Detect which cell encompasses the target text, then output its [X, Y] center coordinate. 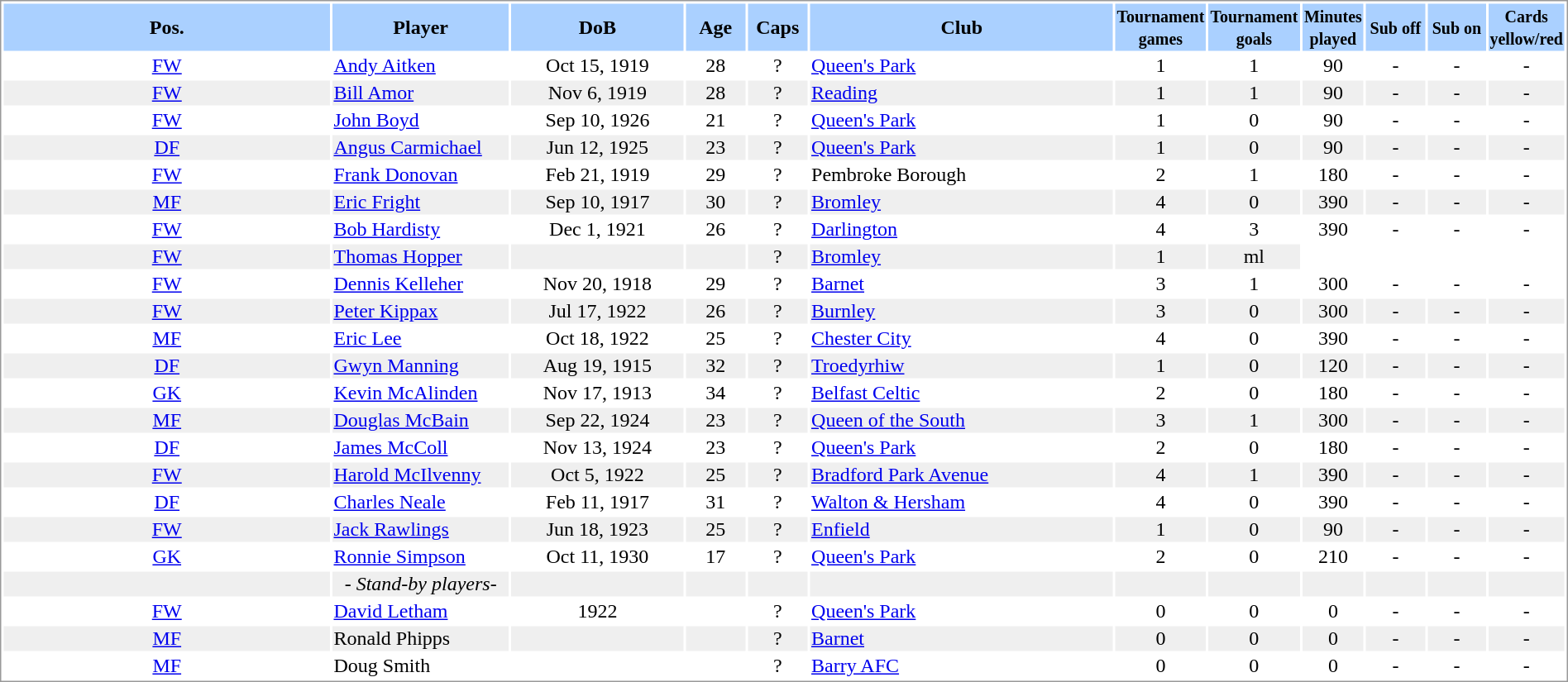
Club [962, 26]
Cardsyellow/red [1527, 26]
Caps [777, 26]
Tournamentgoals [1254, 26]
Angus Carmichael [420, 148]
Gwyn Manning [420, 366]
Queen of the South [962, 421]
Pembroke Borough [962, 174]
Tournamentgames [1161, 26]
210 [1333, 556]
Jack Rawlings [420, 530]
Kevin McAlinden [420, 393]
Player [420, 26]
Enfield [962, 530]
Sep 10, 1917 [597, 203]
30 [715, 203]
Andy Aitken [420, 65]
Nov 6, 1919 [597, 93]
Sep 10, 1926 [597, 120]
Jun 18, 1923 [597, 530]
34 [715, 393]
Frank Donovan [420, 174]
Belfast Celtic [962, 393]
120 [1333, 366]
Sub on [1457, 26]
Doug Smith [420, 665]
Dennis Kelleher [420, 284]
Barry AFC [962, 665]
Bradford Park Avenue [962, 475]
Bill Amor [420, 93]
Sep 22, 1924 [597, 421]
Nov 13, 1924 [597, 447]
Ronald Phipps [420, 639]
21 [715, 120]
Thomas Hopper [420, 257]
ml [1254, 257]
Eric Lee [420, 338]
Charles Neale [420, 502]
DoB [597, 26]
Feb 11, 1917 [597, 502]
James McColl [420, 447]
John Boyd [420, 120]
Feb 21, 1919 [597, 174]
Harold McIlvenny [420, 475]
31 [715, 502]
Chester City [962, 338]
Jun 12, 1925 [597, 148]
David Letham [420, 611]
Dec 1, 1921 [597, 229]
Aug 19, 1915 [597, 366]
Pos. [166, 26]
Ronnie Simpson [420, 556]
Oct 11, 1930 [597, 556]
Nov 17, 1913 [597, 393]
Age [715, 26]
Oct 15, 1919 [597, 65]
Bob Hardisty [420, 229]
Walton & Hersham [962, 502]
Troedyrhiw [962, 366]
17 [715, 556]
Darlington [962, 229]
Sub off [1396, 26]
Jul 17, 1922 [597, 312]
- Stand-by players- [420, 584]
Oct 5, 1922 [597, 475]
Minutesplayed [1333, 26]
Eric Fright [420, 203]
Nov 20, 1918 [597, 284]
32 [715, 366]
Burnley [962, 312]
Reading [962, 93]
Oct 18, 1922 [597, 338]
Peter Kippax [420, 312]
Douglas McBain [420, 421]
1922 [597, 611]
